Output the [X, Y] coordinate of the center of the cell containing the given text.  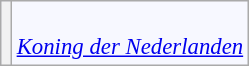
Koning der Nederlanden [130, 34]
